Identify which cell holds the provided text, then report its [x, y] central coordinate. 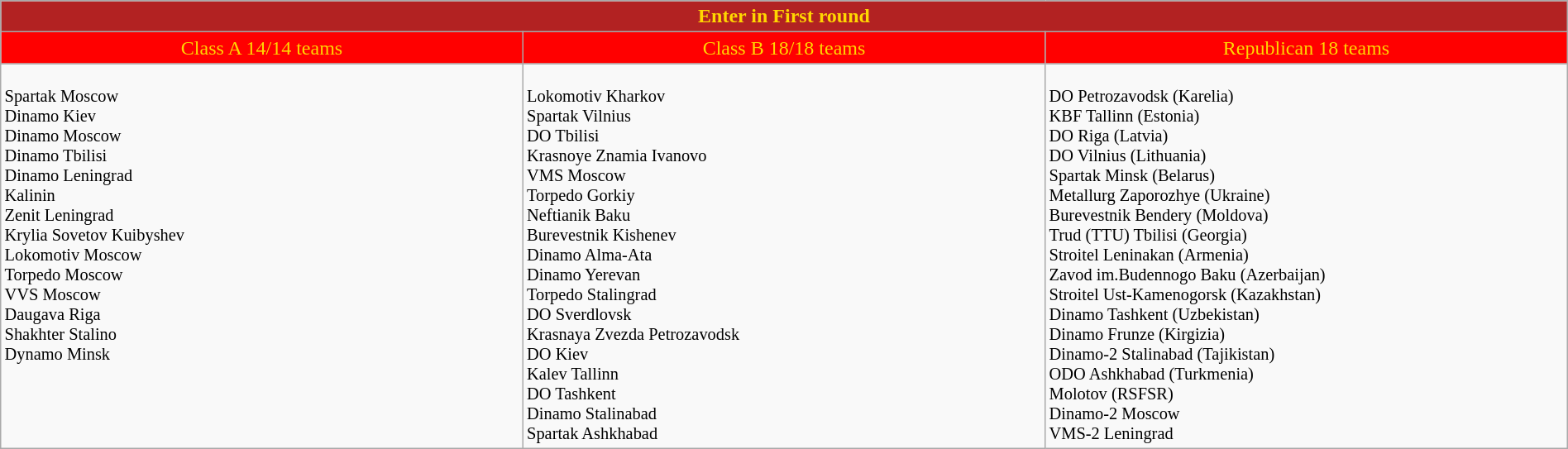
Class B 18/18 teams [784, 48]
Class A 14/14 teams [262, 48]
Republican 18 teams [1307, 48]
Enter in First round [784, 17]
